Search for the cell housing the specified text and yield its [X, Y] center coordinate. 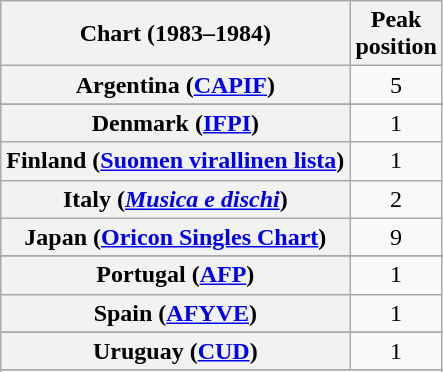
9 [396, 237]
Chart (1983–1984) [176, 34]
Peakposition [396, 34]
Portugal (AFP) [176, 275]
Uruguay (CUD) [176, 351]
5 [396, 85]
Denmark (IFPI) [176, 123]
Italy (Musica e dischi) [176, 199]
Japan (Oricon Singles Chart) [176, 237]
Argentina (CAPIF) [176, 85]
Spain (AFYVE) [176, 313]
Finland (Suomen virallinen lista) [176, 161]
2 [396, 199]
